From the cell containing the given text, extract its center point as [X, Y] coordinate. 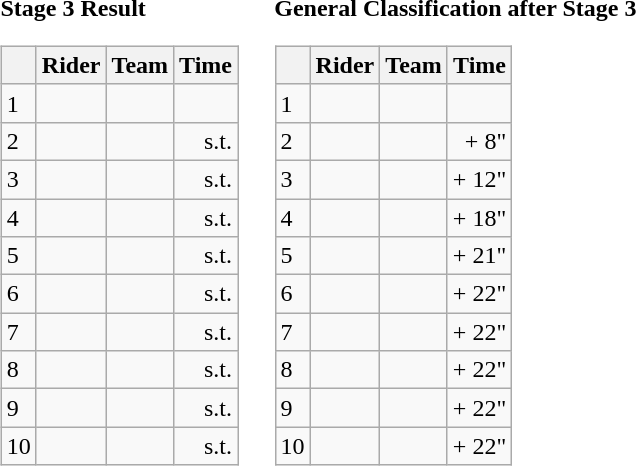
+ 21" [479, 256]
+ 8" [479, 141]
+ 12" [479, 179]
+ 18" [479, 217]
